Identify which cell holds the provided text, then report its (x, y) central coordinate. 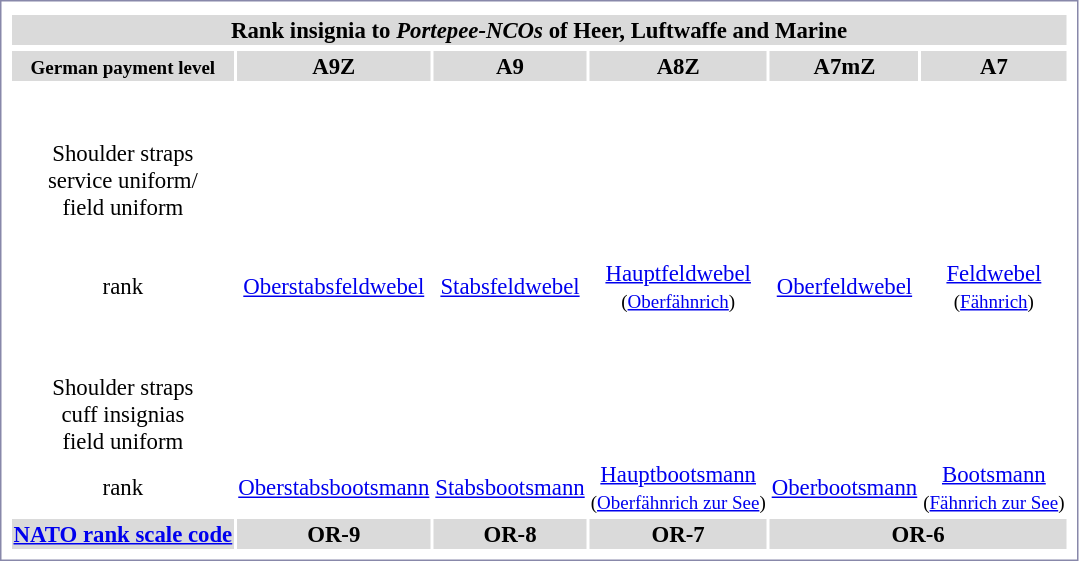
A9Z (334, 66)
Rank insignia to Portepee-NCOs of Heer, Luftwaffe and Marine (539, 30)
OR-7 (678, 534)
NATO rank scale code (123, 534)
OR-8 (510, 534)
Shoulder strapsservice uniform/field uniform (123, 153)
Shoulder strapscuff insigniasfield uniform (123, 387)
Hauptbootsmann(Oberfähnrich zur See) (678, 488)
Stabsbootsmann (510, 488)
Oberbootsmann (844, 488)
A7 (994, 66)
Oberfeldwebel (844, 286)
German payment level (123, 66)
OR-9 (334, 534)
Oberstabsbootsmann (334, 488)
Oberstabsfeldwebel (334, 286)
Stabsfeldwebel (510, 286)
Hauptfeldwebel(Oberfähnrich) (678, 286)
Bootsmann(Fähnrich zur See) (994, 488)
A8Z (678, 66)
A9 (510, 66)
A7mZ (844, 66)
Feldwebel(Fähnrich) (994, 286)
OR-6 (918, 534)
